Return the (X, Y) coordinate for the center point of the cell that contains the specified text.  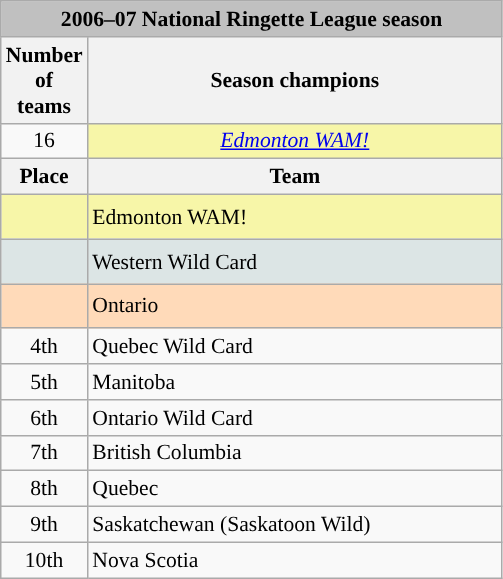
Western Wild Card (294, 262)
Team (294, 177)
5th (44, 382)
Quebec Wild Card (294, 347)
Quebec (294, 489)
Manitoba (294, 382)
Place (44, 177)
10th (44, 560)
Nova Scotia (294, 560)
8th (44, 489)
4th (44, 347)
Ontario (294, 306)
Ontario Wild Card (294, 418)
Number of teams (44, 80)
Saskatchewan (Saskatoon Wild) (294, 525)
16 (44, 141)
7th (44, 453)
9th (44, 525)
2006–07 National Ringette League season (252, 19)
British Columbia (294, 453)
6th (44, 418)
Season champions (294, 80)
